Find where the given text appears and provide that cell's center as (x, y) coordinate. 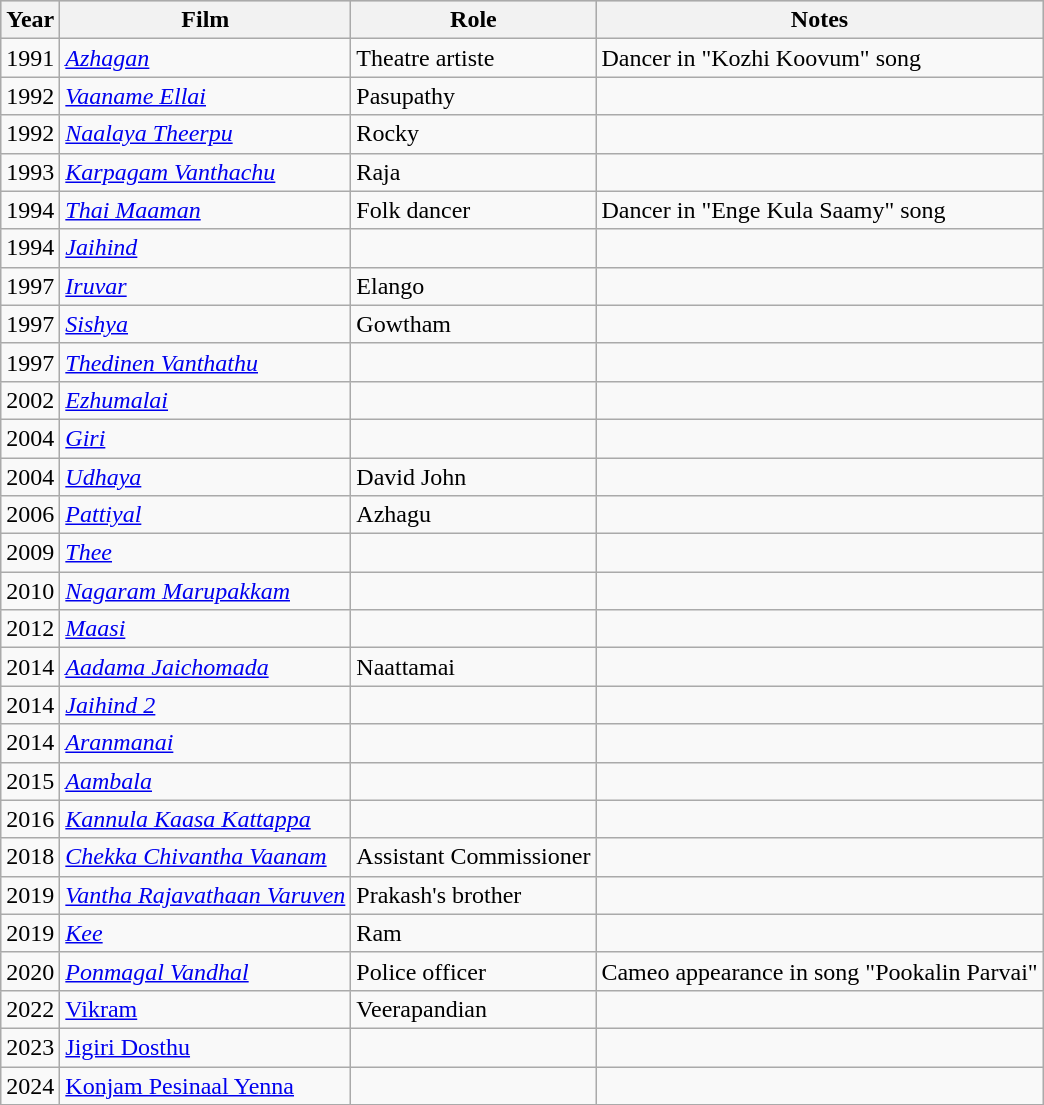
Vaaname Ellai (206, 96)
Assistant Commissioner (474, 857)
1991 (30, 58)
Naattamai (474, 667)
2020 (30, 971)
Theatre artiste (474, 58)
2016 (30, 819)
Iruvar (206, 286)
Konjam Pesinaal Yenna (206, 1085)
Film (206, 20)
Ezhumalai (206, 400)
2024 (30, 1085)
Jaihind 2 (206, 705)
Cameo appearance in song "Pookalin Parvai" (820, 971)
Udhaya (206, 477)
Prakash's brother (474, 895)
Raja (474, 172)
Naalaya Theerpu (206, 134)
Folk dancer (474, 210)
Chekka Chivantha Vaanam (206, 857)
Role (474, 20)
Thee (206, 553)
Police officer (474, 971)
Nagaram Marupakkam (206, 591)
Aadama Jaichomada (206, 667)
Gowtham (474, 324)
2012 (30, 629)
David John (474, 477)
2010 (30, 591)
Jaihind (206, 248)
Azhagu (474, 515)
Aranmanai (206, 743)
Karpagam Vanthachu (206, 172)
2006 (30, 515)
Notes (820, 20)
Veerapandian (474, 1009)
Elango (474, 286)
Rocky (474, 134)
Giri (206, 438)
2002 (30, 400)
Year (30, 20)
Pasupathy (474, 96)
Jigiri Dosthu (206, 1047)
Dancer in "Enge Kula Saamy" song (820, 210)
Thai Maaman (206, 210)
2023 (30, 1047)
Vikram (206, 1009)
2018 (30, 857)
Thedinen Vanthathu (206, 362)
Aambala (206, 781)
Vantha Rajavathaan Varuven (206, 895)
Pattiyal (206, 515)
Maasi (206, 629)
2022 (30, 1009)
Kannula Kaasa Kattappa (206, 819)
2015 (30, 781)
1993 (30, 172)
2009 (30, 553)
Ponmagal Vandhal (206, 971)
Ram (474, 933)
Azhagan (206, 58)
Sishya (206, 324)
Kee (206, 933)
Dancer in "Kozhi Koovum" song (820, 58)
